Extract the [X, Y] coordinate from the center of the cell holding the provided text.  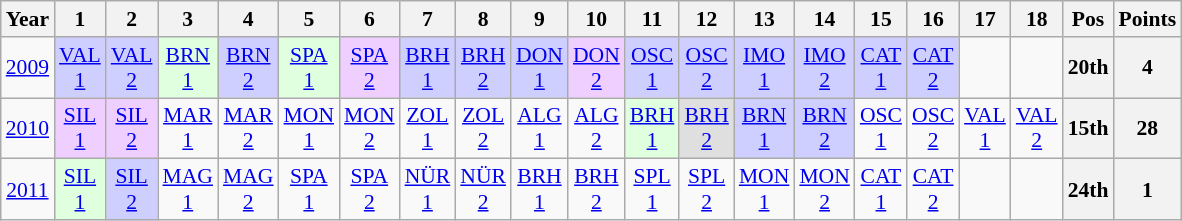
15 [881, 19]
6 [370, 19]
8 [483, 19]
20th [1088, 68]
9 [540, 19]
10 [596, 19]
ZOL2 [483, 128]
IMO1 [764, 68]
3 [188, 19]
2011 [28, 190]
MAG2 [248, 190]
ZOL1 [428, 128]
NÜR2 [483, 190]
IMO2 [824, 68]
15th [1088, 128]
DON2 [596, 68]
16 [933, 19]
28 [1147, 128]
DON1 [540, 68]
ALG2 [596, 128]
MAR1 [188, 128]
7 [428, 19]
5 [310, 19]
Pos [1088, 19]
Points [1147, 19]
18 [1037, 19]
Year [28, 19]
17 [985, 19]
2009 [28, 68]
NÜR1 [428, 190]
13 [764, 19]
ALG1 [540, 128]
14 [824, 19]
MAG1 [188, 190]
2 [132, 19]
SPL2 [706, 190]
11 [652, 19]
SPL1 [652, 190]
24th [1088, 190]
MAR2 [248, 128]
2010 [28, 128]
12 [706, 19]
